Return [x, y] of the center of cell containing provided text 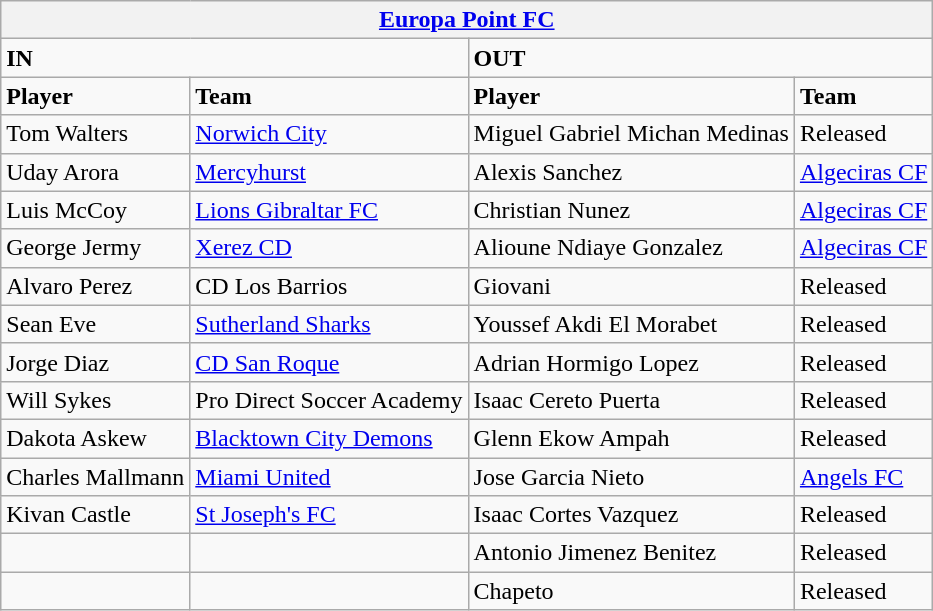
Antonio Jimenez Benitez [631, 553]
Angels FC [863, 477]
Will Sykes [96, 400]
Alexis Sanchez [631, 172]
Jorge Diaz [96, 362]
George Jermy [96, 248]
Tom Walters [96, 134]
Adrian Hormigo Lopez [631, 362]
Uday Arora [96, 172]
Jose Garcia Nieto [631, 477]
CD San Roque [329, 362]
CD Los Barrios [329, 286]
Youssef Akdi El Morabet [631, 324]
Norwich City [329, 134]
Lions Gibraltar FC [329, 210]
Isaac Cortes Vazquez [631, 515]
Glenn Ekow Ampah [631, 438]
Charles Mallmann [96, 477]
Alvaro Perez [96, 286]
Sean Eve [96, 324]
Christian Nunez [631, 210]
Alioune Ndiaye Gonzalez [631, 248]
Miguel Gabriel Michan Medinas [631, 134]
Pro Direct Soccer Academy [329, 400]
Giovani [631, 286]
Isaac Cereto Puerta [631, 400]
Chapeto [631, 591]
OUT [700, 58]
St Joseph's FC [329, 515]
Miami United [329, 477]
Luis McCoy [96, 210]
IN [234, 58]
Europa Point FC [467, 20]
Mercyhurst [329, 172]
Sutherland Sharks [329, 324]
Blacktown City Demons [329, 438]
Xerez CD [329, 248]
Dakota Askew [96, 438]
Kivan Castle [96, 515]
